Locate the cell with the specified text and output its (X, Y) center coordinate. 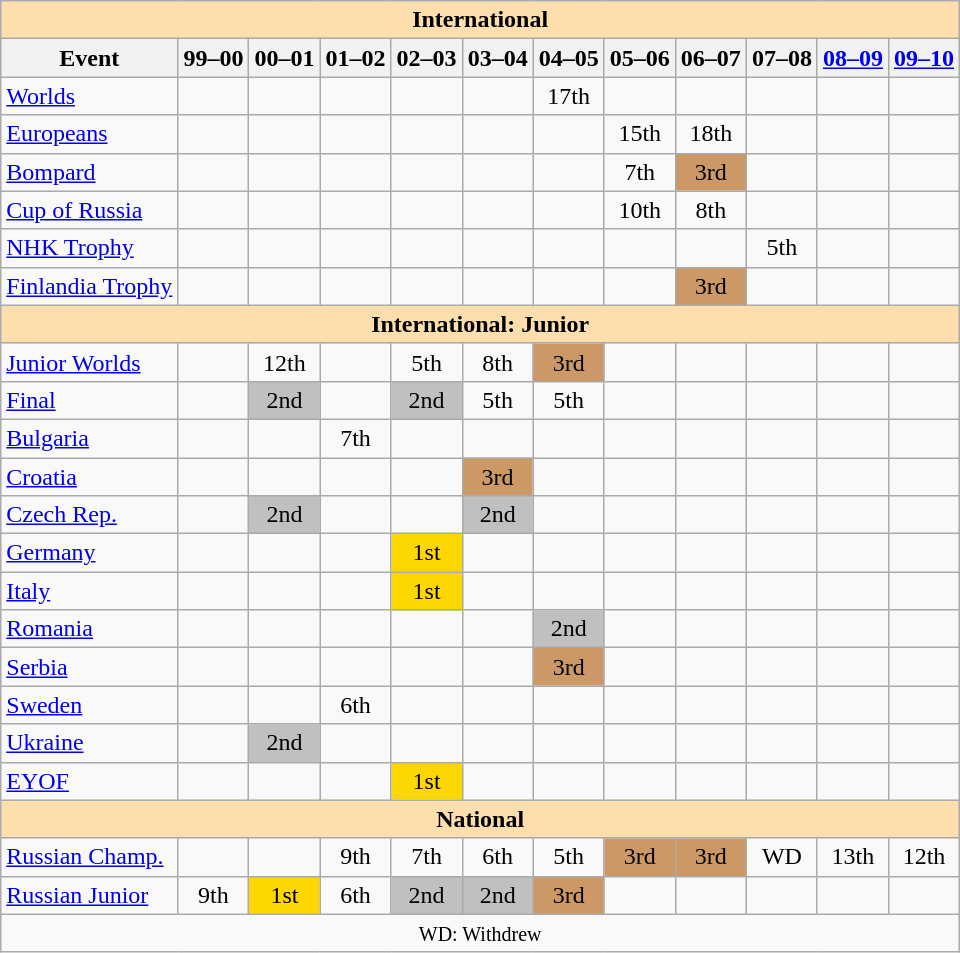
13th (852, 857)
Croatia (90, 477)
International (480, 20)
EYOF (90, 781)
Italy (90, 591)
NHK Trophy (90, 248)
Finlandia Trophy (90, 286)
Final (90, 400)
Bompard (90, 172)
Europeans (90, 134)
99–00 (214, 58)
05–06 (640, 58)
International: Junior (480, 324)
08–09 (852, 58)
00–01 (284, 58)
National (480, 819)
Event (90, 58)
04–05 (568, 58)
Czech Rep. (90, 515)
10th (640, 210)
Russian Champ. (90, 857)
18th (710, 134)
Ukraine (90, 743)
Junior Worlds (90, 362)
07–08 (782, 58)
Germany (90, 553)
Romania (90, 629)
Sweden (90, 705)
Worlds (90, 96)
Russian Junior (90, 895)
17th (568, 96)
Cup of Russia (90, 210)
01–02 (356, 58)
Serbia (90, 667)
09–10 (924, 58)
15th (640, 134)
WD (782, 857)
Bulgaria (90, 438)
03–04 (498, 58)
06–07 (710, 58)
02–03 (426, 58)
WD: Withdrew (480, 933)
